From the cell containing the given text, extract its center point as [X, Y] coordinate. 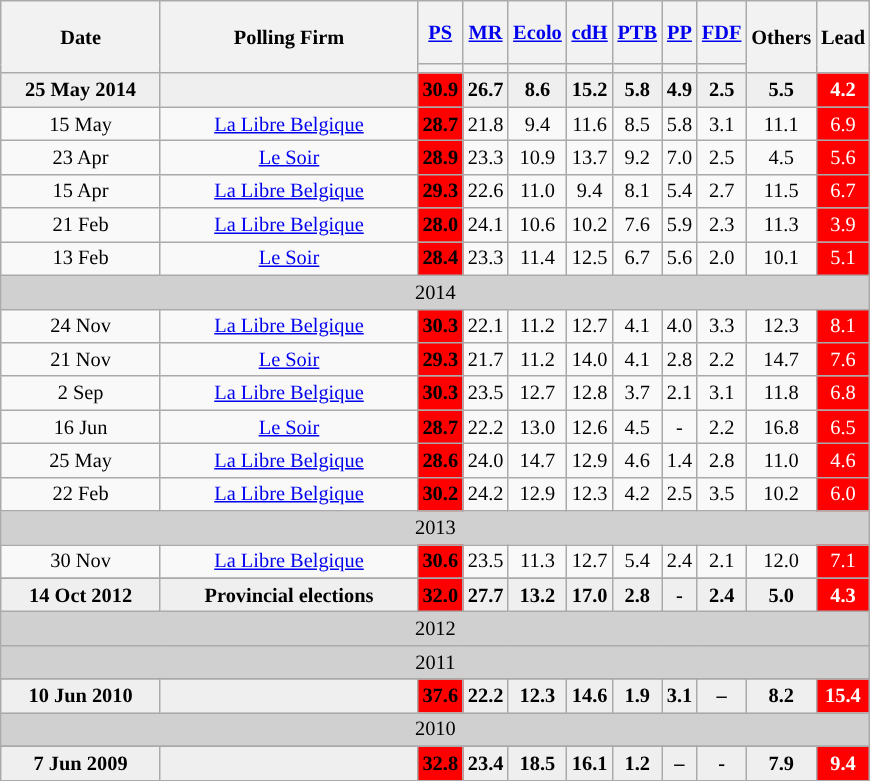
22.6 [486, 191]
6.9 [843, 124]
24.0 [486, 460]
21.8 [486, 124]
15.4 [843, 696]
Date [81, 36]
22 Feb [81, 494]
Provincial elections [288, 595]
2012 [436, 629]
12.8 [590, 393]
2010 [436, 729]
8.6 [537, 90]
5.5 [781, 90]
11.1 [781, 124]
1.2 [638, 763]
2 Sep [81, 393]
28.6 [440, 460]
Ecolo [537, 32]
cdH [590, 32]
5.0 [781, 595]
11.6 [590, 124]
6.5 [843, 427]
23.4 [486, 763]
13.0 [537, 427]
11.8 [781, 393]
15 Apr [81, 191]
8.2 [781, 696]
16.1 [590, 763]
22.1 [486, 326]
23 Apr [81, 157]
16.8 [781, 427]
12.6 [590, 427]
25 May 2014 [81, 90]
10 Jun 2010 [81, 696]
15.2 [590, 90]
MR [486, 32]
7.0 [680, 157]
6.0 [843, 494]
26.7 [486, 90]
21 Feb [81, 225]
2013 [436, 528]
PP [680, 32]
8.5 [638, 124]
25 May [81, 460]
30 Nov [81, 561]
17.0 [590, 595]
21.7 [486, 359]
30.9 [440, 90]
7.1 [843, 561]
2014 [436, 292]
Polling Firm [288, 36]
28.9 [440, 157]
10.1 [781, 258]
10.6 [537, 225]
32.0 [440, 595]
30.6 [440, 561]
2.3 [722, 225]
15 May [81, 124]
30.2 [440, 494]
3.5 [722, 494]
10.9 [537, 157]
14.6 [590, 696]
18.5 [537, 763]
13.7 [590, 157]
11.4 [537, 258]
7 Jun 2009 [81, 763]
28.4 [440, 258]
14 Oct 2012 [81, 595]
FDF [722, 32]
27.7 [486, 595]
Others [781, 36]
6.8 [843, 393]
13 Feb [81, 258]
5.1 [843, 258]
24.2 [486, 494]
PTB [638, 32]
13.2 [537, 595]
2.7 [722, 191]
4.3 [843, 595]
24.1 [486, 225]
32.8 [440, 763]
1.9 [638, 696]
4.9 [680, 90]
2011 [436, 662]
28.0 [440, 225]
14.0 [590, 359]
37.6 [440, 696]
9.2 [638, 157]
5.9 [680, 225]
Lead [843, 36]
2.0 [722, 258]
3.7 [638, 393]
3.3 [722, 326]
12.5 [590, 258]
1.4 [680, 460]
12.0 [781, 561]
21 Nov [81, 359]
24 Nov [81, 326]
11.5 [781, 191]
PS [440, 32]
16 Jun [81, 427]
7.9 [781, 763]
3.9 [843, 225]
4.0 [680, 326]
